Detect which cell encompasses the target text, then output its (x, y) center coordinate. 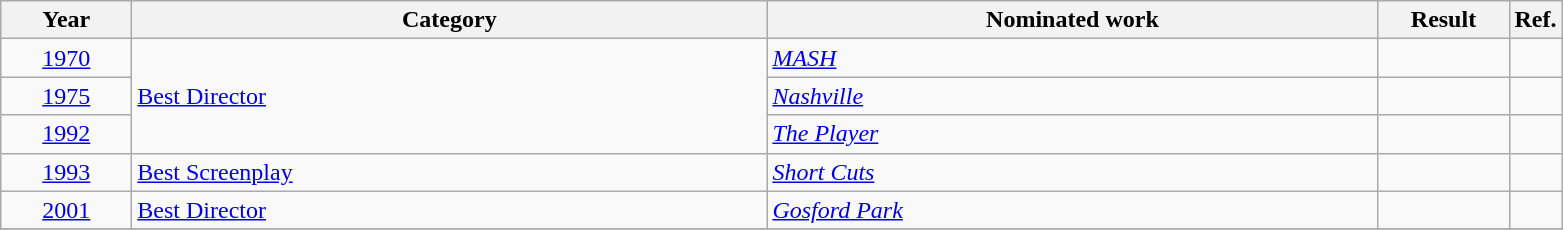
Short Cuts (1072, 172)
Result (1444, 20)
1992 (66, 134)
Gosford Park (1072, 210)
2001 (66, 210)
Best Screenplay (450, 172)
Category (450, 20)
The Player (1072, 134)
Nashville (1072, 96)
Ref. (1536, 20)
Nominated work (1072, 20)
Year (66, 20)
MASH (1072, 58)
1975 (66, 96)
1993 (66, 172)
1970 (66, 58)
